Identify which cell holds the provided text, then report its (X, Y) central coordinate. 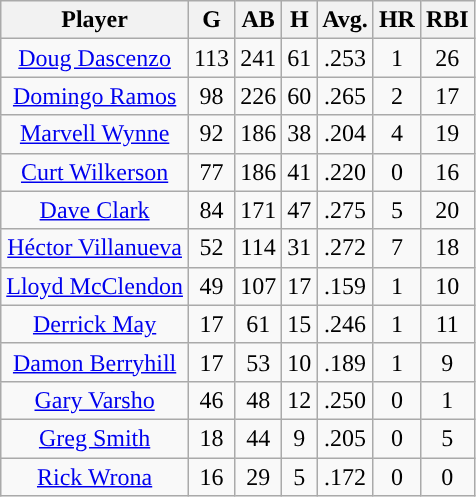
38 (300, 134)
49 (211, 286)
31 (300, 248)
Rick Wrona (95, 477)
12 (300, 400)
20 (447, 210)
.275 (346, 210)
46 (211, 400)
84 (211, 210)
.159 (346, 286)
.265 (346, 96)
.204 (346, 134)
Doug Dascenzo (95, 58)
Derrick May (95, 324)
.253 (346, 58)
48 (258, 400)
Avg. (346, 20)
H (300, 20)
Domingo Ramos (95, 96)
60 (300, 96)
47 (300, 210)
113 (211, 58)
.246 (346, 324)
53 (258, 362)
4 (396, 134)
114 (258, 248)
G (211, 20)
77 (211, 172)
Lloyd McClendon (95, 286)
Dave Clark (95, 210)
226 (258, 96)
26 (447, 58)
.205 (346, 438)
Damon Berryhill (95, 362)
Curt Wilkerson (95, 172)
Greg Smith (95, 438)
AB (258, 20)
Gary Varsho (95, 400)
15 (300, 324)
Player (95, 20)
92 (211, 134)
171 (258, 210)
.220 (346, 172)
.189 (346, 362)
.172 (346, 477)
Marvell Wynne (95, 134)
107 (258, 286)
19 (447, 134)
98 (211, 96)
52 (211, 248)
RBI (447, 20)
Héctor Villanueva (95, 248)
44 (258, 438)
11 (447, 324)
2 (396, 96)
7 (396, 248)
.250 (346, 400)
HR (396, 20)
241 (258, 58)
29 (258, 477)
.272 (346, 248)
41 (300, 172)
